For the text-containing cell, return its midpoint in [x, y] coordinate format. 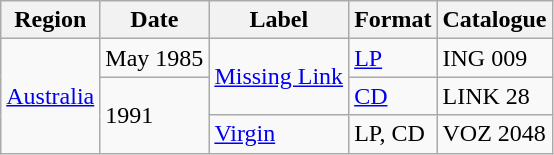
Missing Link [279, 77]
1991 [154, 115]
Label [279, 20]
LINK 28 [494, 96]
Region [50, 20]
Virgin [279, 134]
ING 009 [494, 58]
LP, CD [393, 134]
Format [393, 20]
May 1985 [154, 58]
LP [393, 58]
VOZ 2048 [494, 134]
Australia [50, 96]
Catalogue [494, 20]
CD [393, 96]
Date [154, 20]
